Return (X, Y) of the center of cell containing provided text 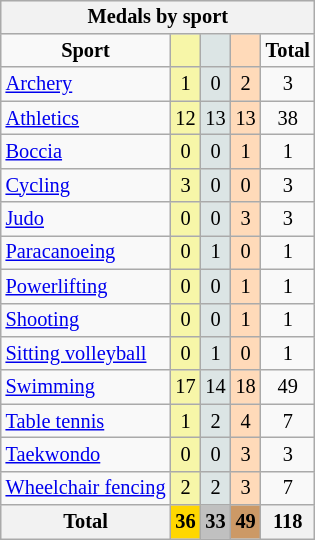
36 (185, 522)
Taekwondo (86, 455)
Archery (86, 84)
Paracanoeing (86, 253)
Sitting volleyball (86, 354)
Shooting (86, 320)
Table tennis (86, 421)
14 (216, 387)
Judo (86, 219)
Swimming (86, 387)
4 (246, 421)
Cycling (86, 185)
12 (185, 118)
18 (246, 387)
Boccia (86, 152)
Medals by sport (158, 17)
Wheelchair fencing (86, 488)
38 (288, 118)
Powerlifting (86, 286)
Sport (86, 51)
17 (185, 387)
33 (216, 522)
Athletics (86, 118)
118 (288, 522)
